Output the [x, y] coordinate of the center of the cell containing the given text.  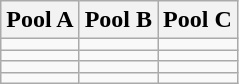
Pool A [40, 20]
Pool B [118, 20]
Pool C [198, 20]
